Find where the given text appears and provide that cell's center as [x, y] coordinate. 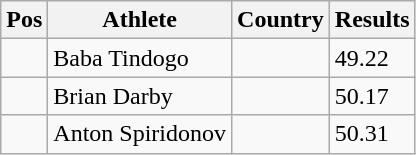
Athlete [140, 20]
50.31 [372, 134]
Results [372, 20]
Pos [24, 20]
Country [281, 20]
50.17 [372, 96]
Brian Darby [140, 96]
49.22 [372, 58]
Baba Tindogo [140, 58]
Anton Spiridonov [140, 134]
